Capture the cell that displays the provided text and extract its [X, Y] central coordinate. 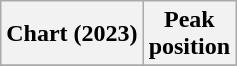
Peakposition [189, 34]
Chart (2023) [72, 34]
